Search for the cell housing the specified text and yield its (x, y) center coordinate. 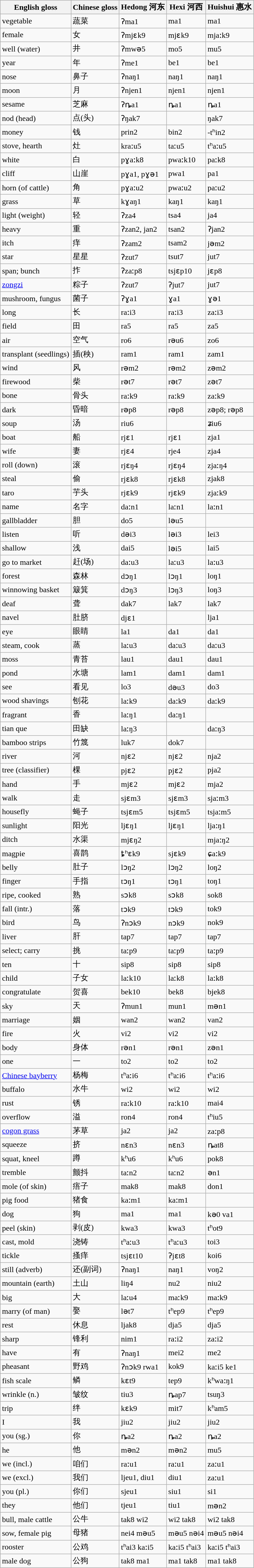
sesame (36, 104)
水塘 (95, 673)
柴 (95, 382)
mo5 (186, 49)
tok9 (230, 909)
浇铸 (95, 1242)
杨梅 (95, 1076)
ləi3 (186, 535)
soup (36, 424)
年 (95, 63)
dəi3 (143, 535)
marry (of man) (36, 1312)
河 (95, 756)
zja4 (230, 451)
roll (down) (36, 465)
蹲 (95, 1158)
mun1 (186, 1006)
zongzi (36, 285)
paːu2 (230, 188)
锋利 (95, 1339)
山崖 (95, 174)
刨花 (95, 701)
tickle (36, 1255)
I (36, 1422)
zaːi2 (230, 1339)
prin2 (143, 132)
sok8 (230, 895)
kok9 (186, 1367)
gallbladder (36, 521)
toŋ1 (230, 881)
名字 (95, 506)
火 (95, 1034)
zam1 (230, 354)
ʔzan2, jan2 (143, 229)
loŋ2 (230, 868)
rjɛ4 (143, 451)
luk7 (143, 742)
tjeu1 (143, 1506)
贺喜 (95, 992)
big (36, 1297)
tsam2 (186, 243)
light (weight) (36, 215)
zəm2 (230, 368)
daːŋ1 (186, 714)
mai4 (230, 1103)
草 (95, 201)
liver (36, 937)
don1 (230, 1186)
nod (head) (36, 118)
他 (95, 1450)
tremble (36, 1173)
deaf (36, 604)
Hedong 河东 (143, 7)
pa1 (230, 174)
dɔŋ3 (143, 590)
grass (36, 201)
shallow (36, 548)
-tʰin2 (230, 132)
kɛt9 (143, 1381)
taro (36, 493)
tsjaːm5 (230, 812)
taːu5 (186, 146)
tsut7 (186, 257)
sky (36, 1006)
眼睛 (95, 632)
咱们 (95, 1464)
tree (classifier) (36, 770)
listen (36, 535)
field (36, 327)
sunlight (36, 826)
pwa1 (186, 174)
鳞 (95, 1381)
溢 (95, 1117)
芝麻 (95, 104)
lam1 (143, 673)
挑 (95, 950)
select; carry (36, 950)
重 (95, 229)
我们 (95, 1478)
mjaːk9 (230, 35)
pwaːu2 (186, 188)
偷 (95, 479)
天 (95, 1006)
nei4 məu5 (143, 1533)
name (36, 506)
pheasant (36, 1367)
laːk9 (143, 701)
mja2 (230, 784)
liŋ4 (143, 1283)
锈 (95, 1103)
money (36, 132)
kaːi5 ke1 (230, 1367)
tsa4 (186, 215)
lei3 (230, 535)
ɕaːk9 (230, 853)
棵 (95, 770)
stove, hearth (36, 146)
lɔŋ3 (186, 590)
do3 (230, 687)
森林 (95, 576)
kʰwaːŋ1 (230, 1381)
ŋak7 (230, 118)
钱 (95, 132)
ʔŋak7 (143, 118)
nose (36, 77)
昏暗 (95, 409)
river (36, 756)
ʔjan2 (230, 229)
ʔmun1 (143, 1006)
English gloss (36, 7)
bull, male cattle (36, 1519)
挤 (95, 1145)
tian que (36, 729)
有 (95, 1353)
妻 (95, 451)
lo3 (143, 687)
鸟 (95, 923)
母猪 (95, 1533)
胆 (95, 521)
mei2 (186, 1353)
ʔnjen1 (143, 91)
滚 (95, 465)
zaːp8 (230, 1131)
you (pl.) (36, 1491)
cliff (36, 174)
tsjɛp10 (186, 271)
拃 (95, 271)
tʰot9 (230, 1228)
ʔnɔk9 (143, 923)
marriage (36, 1020)
tʰiu5 (230, 1117)
horn (of cattle) (36, 188)
ʔzam2 (143, 243)
轻 (95, 215)
moss (36, 659)
zaːi3 (230, 312)
hand (36, 784)
灶 (95, 146)
点(头) (95, 118)
空气 (95, 340)
pwaːk10 (186, 160)
white (36, 160)
we (incl.) (36, 1464)
pok8 (230, 1158)
公牛 (95, 1519)
la1 (143, 632)
wood shavings (36, 701)
pja2 (230, 770)
long (36, 312)
mjɛk9 (186, 35)
wrinkle (n.) (36, 1394)
风 (95, 368)
角 (95, 188)
daːn1 (143, 506)
皱纹 (95, 1394)
finger (36, 881)
mən1 (230, 1006)
田 (95, 327)
rust (36, 1103)
squeeze (36, 1145)
kɣaŋ1 (143, 201)
body (36, 1048)
香 (95, 714)
pɣaːu2 (143, 188)
steam, cook (36, 645)
si1 (230, 1491)
go to market (36, 562)
overflow (36, 1117)
lau1 (143, 659)
well (water) (36, 49)
housefly (36, 812)
tep9 (186, 1381)
za5 (230, 327)
水牛 (95, 1089)
身体 (95, 1048)
dok7 (186, 742)
骨头 (95, 396)
tak8 ma1 (143, 1561)
lət7 (143, 1312)
ja4 (230, 215)
狗 (95, 1214)
搔痒 (95, 1255)
rje4 (186, 451)
child (36, 978)
肚子 (95, 868)
kə0 va1 (230, 1214)
zjaːŋ4 (230, 465)
鼻子 (95, 77)
riu6 (143, 424)
公鸡 (95, 1547)
fish scale (36, 1381)
sharp (36, 1339)
青苔 (95, 659)
raːi2 (186, 1339)
buffalo (36, 1089)
ʔjɛt8 (186, 1255)
蔬菜 (95, 21)
walk (36, 798)
ʔɣa1 (143, 299)
茅草 (95, 1131)
mjaːŋ2 (230, 840)
lɔŋ1 (186, 576)
ripe, cooked (36, 895)
laːŋ1 (143, 714)
see (36, 687)
cast, mold (36, 1242)
rəu6 (186, 340)
阳光 (95, 826)
voŋ2 (230, 1270)
year (36, 63)
颤抖 (95, 1173)
ləi5 (186, 548)
nok9 (230, 923)
ʔmjɛk9 (143, 35)
船 (95, 437)
ʔme1 (143, 63)
插(秧) (95, 354)
he (36, 1450)
ʑiu6 (230, 424)
ljeu1, diu1 (143, 1478)
tʰaːu5 (230, 146)
kʰam5 (230, 1409)
ən1 (230, 1173)
剥(皮) (95, 1228)
bird (36, 923)
heavy (36, 229)
siu1 (186, 1491)
navel (36, 618)
你们 (95, 1491)
tsan2 (186, 229)
落 (95, 909)
tiu1 (186, 1506)
菌子 (95, 299)
痒 (95, 243)
水渠 (95, 840)
mushroom, fungus (36, 299)
ʔȵa1 (143, 104)
zən1 (230, 1048)
粽子 (95, 285)
peel (skin) (36, 1228)
绊 (95, 1409)
zəp8; rəp8 (230, 409)
休息 (95, 1325)
他们 (95, 1506)
星星 (95, 257)
dɔŋ1 (143, 576)
手指 (95, 881)
bin2 (186, 132)
女 (95, 35)
they (36, 1506)
野鸡 (95, 1367)
mit7 (186, 1409)
田缺 (95, 729)
一 (95, 1062)
ʔza4 (143, 215)
ȵat8 (230, 1145)
dak7 (143, 604)
bek10 (143, 992)
pond (36, 673)
jɛp8 (230, 271)
laːk10 (143, 978)
十 (95, 965)
bamboo strips (36, 742)
bone (36, 396)
nim1 (143, 1339)
sjɛk9 (186, 853)
zaːk9 (230, 396)
fire (36, 1034)
肝 (95, 937)
bek8 (186, 992)
loŋ3 (230, 590)
ten (36, 965)
air (36, 340)
rooster (36, 1547)
winnowing basket (36, 590)
wind (36, 368)
moon (36, 91)
have (36, 1353)
ʔnɔk9 rwa1 (143, 1367)
congratulate (36, 992)
ʔma1 (143, 21)
蝇子 (95, 812)
male dog (36, 1561)
vegetable (36, 21)
熟 (95, 895)
star (36, 257)
mjɛŋ2 (143, 840)
ljaːŋ1 (230, 826)
娶 (95, 1312)
长 (95, 312)
sjaːm3 (230, 798)
djɛ1 (143, 618)
ɣa1 (186, 299)
tiu3 (143, 1394)
jəm2 (230, 243)
sow, female pig (36, 1533)
zo6 (230, 340)
niu2 (230, 1283)
transplant (seedlings) (36, 354)
wife (36, 451)
Hexi 河西 (186, 7)
fall (intr.) (36, 909)
tsjɛt10 (143, 1255)
loŋ1 (230, 576)
Chinese bayberry (36, 1076)
bjek8 (230, 992)
手 (95, 784)
pig food (36, 1200)
laːŋ3 (143, 729)
one (36, 1062)
we (excl.) (36, 1478)
簸箕 (95, 590)
芋头 (95, 493)
聋 (95, 604)
daːŋ3 (230, 729)
猪食 (95, 1200)
koi6 (230, 1255)
toi3 (230, 1242)
蒸 (95, 645)
我 (95, 1422)
paːk8 (230, 160)
ȵap7 (186, 1394)
dəu3 (186, 687)
zət7 (230, 382)
nɔk9 (186, 923)
ʔmwə5 (143, 49)
zja1 (230, 437)
白 (95, 160)
ro6 (143, 340)
肚脐 (95, 618)
firewood (36, 382)
ʔjut7 (186, 285)
boat (36, 437)
还(副词) (95, 1270)
汤 (95, 424)
赶(场) (95, 562)
土山 (95, 1283)
ljak8 (143, 1325)
magpie (36, 853)
ȶʰɛk9 (143, 853)
mountain (earth) (36, 1283)
tsuŋ3 (230, 1394)
姻 (95, 1020)
nja2 (230, 756)
van2 (230, 1020)
female (36, 35)
井 (95, 49)
steal (36, 479)
laːu4 (143, 1297)
cogon grass (36, 1131)
听 (95, 535)
zjaːk9 (230, 493)
大 (95, 1297)
lja1 (230, 618)
sjeu1 (143, 1491)
do5 (143, 521)
公狗 (95, 1561)
kraːu5 (143, 146)
eye (36, 632)
dog (36, 1214)
ʔzaːp8 (143, 271)
nu2 (186, 1283)
痦子 (95, 1186)
me2 (230, 1353)
still (adverb) (36, 1270)
ditch (36, 840)
span; bunch (36, 271)
trip (36, 1409)
走 (95, 798)
ləu5 (186, 521)
zjak8 (230, 479)
kɛk9 (143, 1409)
ɣə1 (230, 299)
diu1 (186, 1478)
mole (of skin) (36, 1186)
pɣaːk8 (143, 160)
lai5 (230, 548)
竹篾 (95, 742)
Chinese gloss (95, 7)
squat, kneel (36, 1158)
看见 (95, 687)
子女 (95, 978)
you (sg.) (36, 1436)
浅 (95, 548)
itch (36, 243)
fragrant (36, 714)
dai5 (143, 548)
喜鹊 (95, 853)
Huishui 惠水 (230, 7)
月 (95, 91)
forest (36, 576)
rest (36, 1325)
pɣa1, pɣə1 (143, 174)
你 (95, 1436)
tʰai3 kaːi5 (143, 1547)
belly (36, 868)
dark (36, 409)
tak8 wi2 (143, 1519)
